Return the (x, y) coordinate for the center point of the cell that contains the specified text.  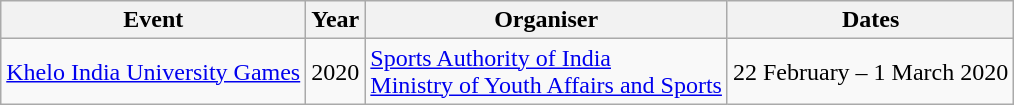
Event (154, 20)
Organiser (546, 20)
22 February – 1 March 2020 (870, 72)
2020 (336, 72)
Khelo India University Games (154, 72)
Dates (870, 20)
Sports Authority of India Ministry of Youth Affairs and Sports (546, 72)
Year (336, 20)
